For the text-containing cell, return its midpoint in (x, y) coordinate format. 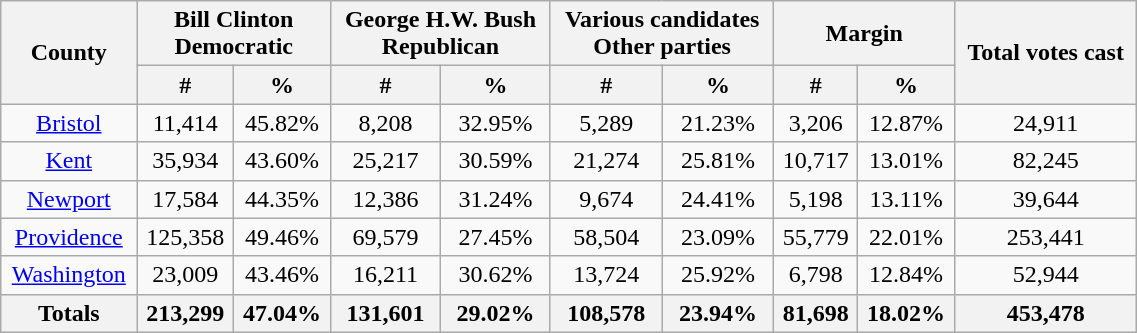
30.62% (495, 275)
43.60% (282, 161)
253,441 (1046, 237)
George H.W. BushRepublican (441, 34)
24,911 (1046, 123)
13.11% (906, 199)
52,944 (1046, 275)
453,478 (1046, 313)
Various candidatesOther parties (662, 34)
82,245 (1046, 161)
5,198 (816, 199)
125,358 (186, 237)
12.87% (906, 123)
24.41% (718, 199)
9,674 (606, 199)
22.01% (906, 237)
17,584 (186, 199)
8,208 (386, 123)
21,274 (606, 161)
58,504 (606, 237)
Total votes cast (1046, 52)
Bristol (69, 123)
32.95% (495, 123)
Bill ClintonDemocratic (234, 34)
29.02% (495, 313)
55,779 (816, 237)
Totals (69, 313)
30.59% (495, 161)
69,579 (386, 237)
10,717 (816, 161)
39,644 (1046, 199)
81,698 (816, 313)
3,206 (816, 123)
13,724 (606, 275)
16,211 (386, 275)
Providence (69, 237)
Margin (864, 34)
25.92% (718, 275)
11,414 (186, 123)
21.23% (718, 123)
25.81% (718, 161)
5,289 (606, 123)
6,798 (816, 275)
23.94% (718, 313)
25,217 (386, 161)
45.82% (282, 123)
County (69, 52)
131,601 (386, 313)
27.45% (495, 237)
31.24% (495, 199)
18.02% (906, 313)
49.46% (282, 237)
12.84% (906, 275)
108,578 (606, 313)
Washington (69, 275)
47.04% (282, 313)
23,009 (186, 275)
23.09% (718, 237)
35,934 (186, 161)
43.46% (282, 275)
Newport (69, 199)
12,386 (386, 199)
Kent (69, 161)
44.35% (282, 199)
13.01% (906, 161)
213,299 (186, 313)
